Return (X, Y) of the center of cell containing provided text 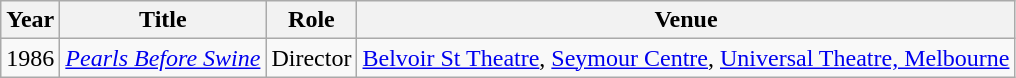
1986 (30, 58)
Belvoir St Theatre, Seymour Centre, Universal Theatre, Melbourne (686, 58)
Pearls Before Swine (163, 58)
Title (163, 20)
Year (30, 20)
Venue (686, 20)
Director (312, 58)
Role (312, 20)
